Extract the (X, Y) coordinate from the center of the cell holding the provided text.  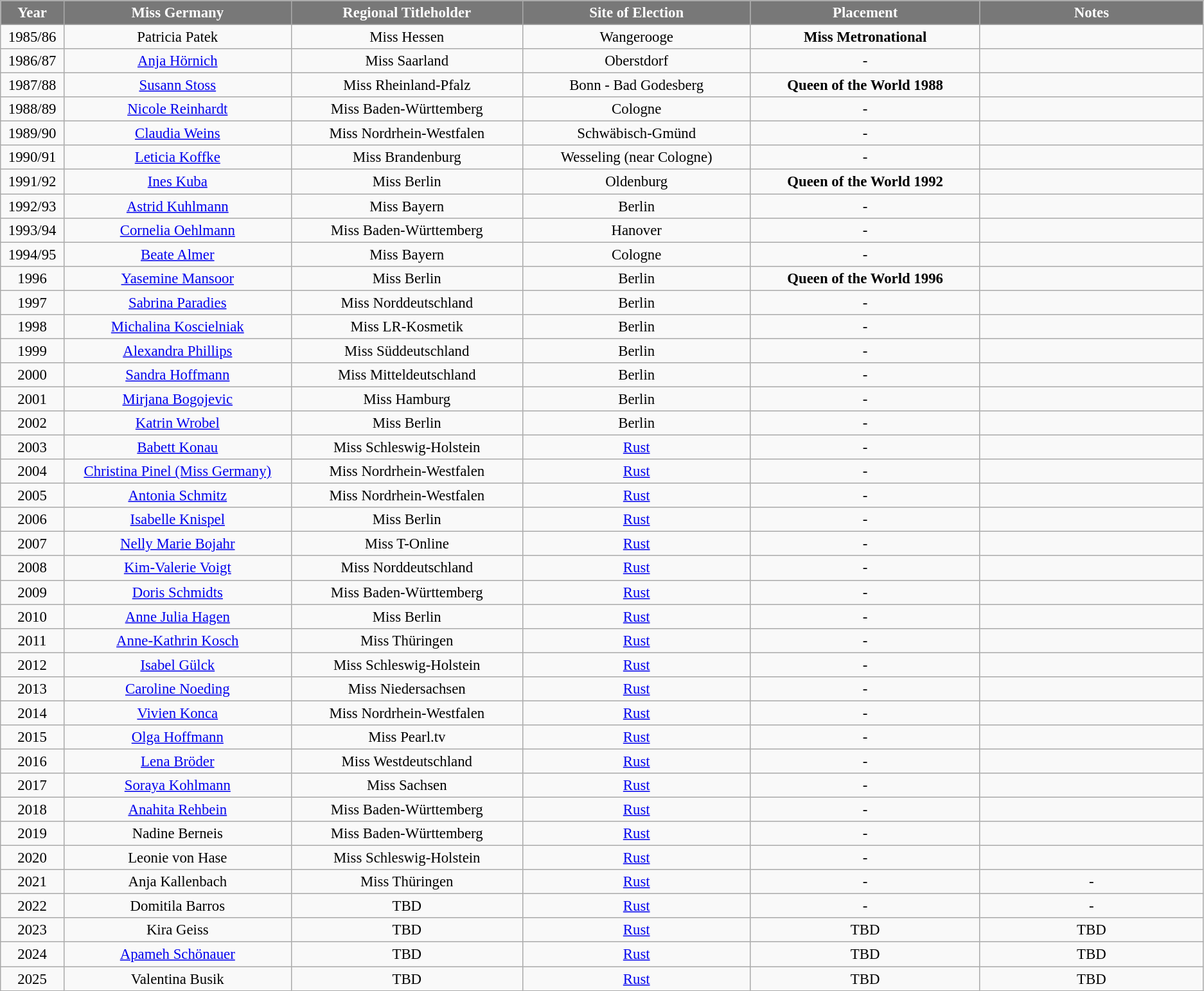
1996 (32, 278)
Placement (865, 13)
Valentina Busik (177, 979)
1989/90 (32, 134)
Miss Hessen (407, 37)
1985/86 (32, 37)
2025 (32, 979)
Regional Titleholder (407, 13)
1990/91 (32, 157)
1994/95 (32, 254)
Nicole Reinhardt (177, 109)
Vivien Konca (177, 713)
Anahita Rehbein (177, 810)
Miss T-Online (407, 544)
1998 (32, 327)
Isabel Gülck (177, 665)
2000 (32, 375)
Nelly Marie Bojahr (177, 544)
Miss Sachsen (407, 785)
Sandra Hoffmann (177, 375)
Wangerooge (636, 37)
1992/93 (32, 206)
Miss Germany (177, 13)
2006 (32, 520)
Miss Saarland (407, 61)
Apameh Schönauer (177, 954)
Babett Konau (177, 448)
Miss Niedersachsen (407, 689)
Anja Hörnich (177, 61)
2009 (32, 592)
Anja Kallenbach (177, 882)
2013 (32, 689)
2003 (32, 448)
Astrid Kuhlmann (177, 206)
Caroline Noeding (177, 689)
1997 (32, 303)
1991/92 (32, 182)
Domitila Barros (177, 906)
2023 (32, 931)
2007 (32, 544)
Hanover (636, 230)
Miss Hamburg (407, 399)
1993/94 (32, 230)
Nadine Berneis (177, 834)
Site of Election (636, 13)
2017 (32, 785)
Leonie von Hase (177, 858)
Michalina Koscielniak (177, 327)
Bonn - Bad Godesberg (636, 85)
Ines Kuba (177, 182)
2008 (32, 568)
2010 (32, 617)
Patricia Patek (177, 37)
Queen of the World 1996 (865, 278)
Year (32, 13)
2020 (32, 858)
1999 (32, 351)
Alexandra Phillips (177, 351)
2002 (32, 423)
1988/89 (32, 109)
2005 (32, 496)
Mirjana Bogojevic (177, 399)
Kira Geiss (177, 931)
Soraya Kohlmann (177, 785)
Doris Schmidts (177, 592)
2011 (32, 640)
2024 (32, 954)
Miss Brandenburg (407, 157)
Lena Bröder (177, 761)
Miss Westdeutschland (407, 761)
Katrin Wrobel (177, 423)
Kim-Valerie Voigt (177, 568)
2012 (32, 665)
Schwäbisch-Gmünd (636, 134)
Isabelle Knispel (177, 520)
2018 (32, 810)
Miss Metronational (865, 37)
Cornelia Oehlmann (177, 230)
Miss Pearl.tv (407, 737)
Claudia Weins (177, 134)
Miss LR-Kosmetik (407, 327)
Antonia Schmitz (177, 496)
Beate Almer (177, 254)
Wesseling (near Cologne) (636, 157)
Christina Pinel (Miss Germany) (177, 471)
Notes (1091, 13)
2019 (32, 834)
2015 (32, 737)
1987/88 (32, 85)
1986/87 (32, 61)
Olga Hoffmann (177, 737)
Anne-Kathrin Kosch (177, 640)
Oldenburg (636, 182)
2004 (32, 471)
Miss Süddeutschland (407, 351)
Anne Julia Hagen (177, 617)
Yasemine Mansoor (177, 278)
Oberstdorf (636, 61)
2016 (32, 761)
Queen of the World 1992 (865, 182)
Queen of the World 1988 (865, 85)
2021 (32, 882)
2014 (32, 713)
2001 (32, 399)
Miss Mitteldeutschland (407, 375)
Miss Rheinland-Pfalz (407, 85)
Sabrina Paradies (177, 303)
2022 (32, 906)
Susann Stoss (177, 85)
Leticia Koffke (177, 157)
